Detect which cell encompasses the target text, then output its [x, y] center coordinate. 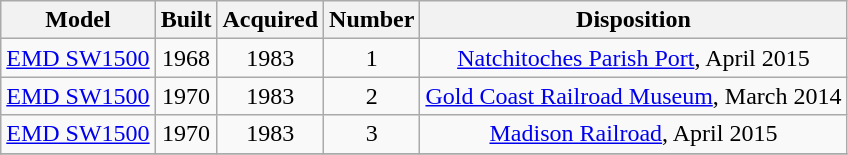
Built [186, 20]
2 [372, 96]
3 [372, 134]
1 [372, 58]
Madison Railroad, April 2015 [634, 134]
Natchitoches Parish Port, April 2015 [634, 58]
1968 [186, 58]
Acquired [270, 20]
Disposition [634, 20]
Gold Coast Railroad Museum, March 2014 [634, 96]
Number [372, 20]
Model [78, 20]
